Identify which cell holds the provided text, then report its (x, y) central coordinate. 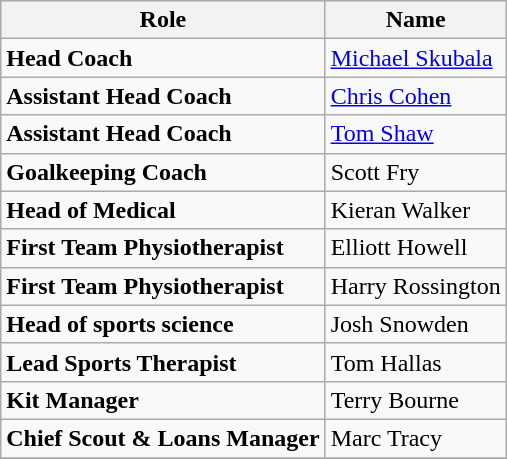
Josh Snowden (416, 324)
Chris Cohen (416, 96)
Head of Medical (163, 210)
Tom Hallas (416, 362)
Marc Tracy (416, 438)
Head of sports science (163, 324)
Harry Rossington (416, 286)
Head Coach (163, 58)
Lead Sports Therapist (163, 362)
Terry Bourne (416, 400)
Elliott Howell (416, 248)
Kit Manager (163, 400)
Chief Scout & Loans Manager (163, 438)
Goalkeeping Coach (163, 172)
Scott Fry (416, 172)
Kieran Walker (416, 210)
Tom Shaw (416, 134)
Role (163, 20)
Name (416, 20)
Michael Skubala (416, 58)
